Search for the cell housing the specified text and yield its [x, y] center coordinate. 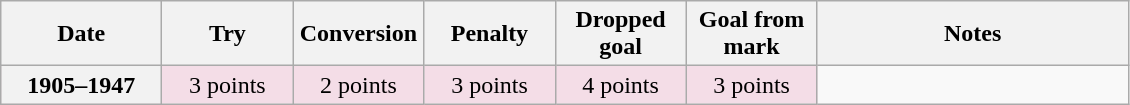
Date [82, 34]
Conversion [358, 34]
Dropped goal [620, 34]
Try [228, 34]
1905–1947 [82, 85]
Goal from mark [752, 34]
Notes [972, 34]
Penalty [490, 34]
4 points [620, 85]
2 points [358, 85]
